Return [x, y] of the center of cell containing provided text 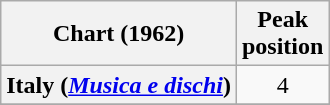
4 [282, 85]
Italy (Musica e dischi) [119, 85]
Peakposition [282, 34]
Chart (1962) [119, 34]
